Find where the given text appears and provide that cell's center as [x, y] coordinate. 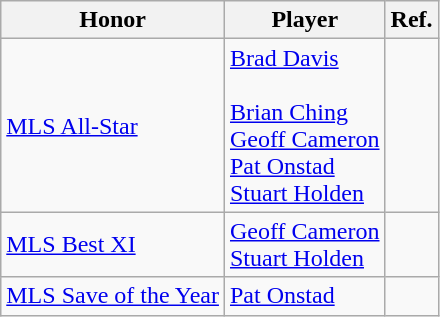
MLS All-Star [113, 126]
Pat Onstad [304, 296]
MLS Best XI [113, 244]
MLS Save of the Year [113, 296]
Ref. [412, 20]
Honor [113, 20]
Brad Davis Brian Ching Geoff Cameron Pat Onstad Stuart Holden [304, 126]
Geoff Cameron Stuart Holden [304, 244]
Player [304, 20]
